For the text-containing cell, return its midpoint in (X, Y) coordinate format. 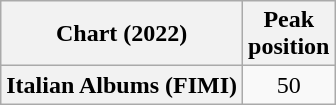
Peakposition (289, 34)
50 (289, 85)
Italian Albums (FIMI) (122, 85)
Chart (2022) (122, 34)
